For the text-containing cell, return its midpoint in [x, y] coordinate format. 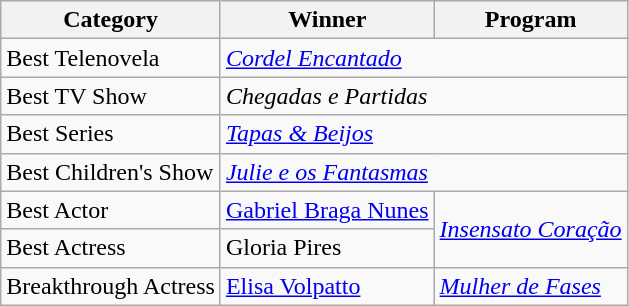
Winner [327, 20]
Best TV Show [111, 96]
Mulher de Fases [530, 286]
Category [111, 20]
Chegadas e Partidas [424, 96]
Best Actor [111, 210]
Breakthrough Actress [111, 286]
Julie e os Fantasmas [424, 172]
Gloria Pires [327, 248]
Best Series [111, 134]
Best Telenovela [111, 58]
Cordel Encantado [424, 58]
Best Actress [111, 248]
Elisa Volpatto [327, 286]
Gabriel Braga Nunes [327, 210]
Best Children's Show [111, 172]
Tapas & Beijos [424, 134]
Insensato Coração [530, 229]
Program [530, 20]
